Extract the (X, Y) coordinate from the center of the cell holding the provided text.  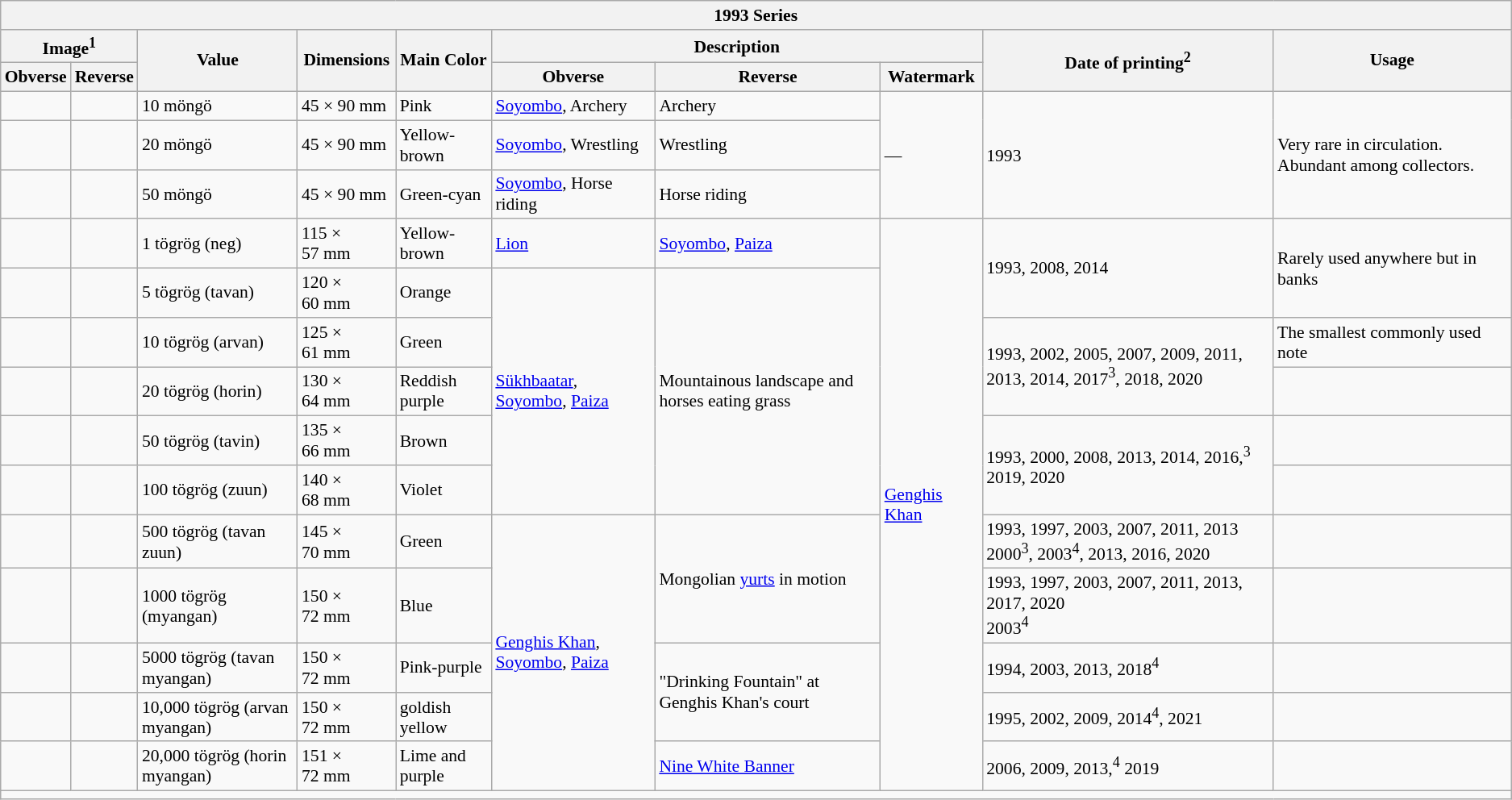
10 tögrög (arvan) (218, 342)
Orange (444, 294)
Description (737, 47)
— (932, 156)
Pink-purple (444, 668)
Value (218, 61)
5 tögrög (tavan) (218, 294)
20 möngö (218, 145)
Usage (1392, 61)
130 × 64 mm (347, 392)
10 möngö (218, 106)
135 × 66 mm (347, 440)
Soyombo, Archery (573, 106)
5000 tögrög (tavan myangan) (218, 668)
Dimensions (347, 61)
Soyombo, Wrestling (573, 145)
Violet (444, 490)
115 × 57 mm (347, 244)
1000 tögrög (myangan) (218, 606)
1995, 2002, 2009, 20144, 2021 (1127, 718)
1994, 2003, 2013, 20184 (1127, 668)
Date of printing2 (1127, 61)
1993, 1997, 2003, 2007, 2011, 201320003, 20034, 2013, 2016, 2020 (1127, 542)
2006, 2009, 2013,4 2019 (1127, 766)
Archery (768, 106)
50 möngö (218, 194)
50 tögrög (tavin) (218, 440)
20 tögrög (horin) (218, 392)
120 × 60 mm (347, 294)
Brown (444, 440)
Pink (444, 106)
1993 Series (756, 15)
Soyombo, Paiza (768, 244)
The smallest commonly used note (1392, 342)
Genghis Khan, Soyombo, Paiza (573, 653)
Watermark (932, 77)
100 tögrög (zuun) (218, 490)
1993, 2000, 2008, 2013, 2014, 2016,3 2019, 2020 (1127, 465)
151 × 72 mm (347, 766)
Image1 (69, 47)
Very rare in circulation. Abundant among collectors. (1392, 156)
1993, 2008, 2014 (1127, 269)
10,000 tögrög (arvan myangan) (218, 718)
Lion (573, 244)
Lime and purple (444, 766)
Genghis Khan (932, 505)
Main Color (444, 61)
Wrestling (768, 145)
Mountainous landscape and horses eating grass (768, 392)
1993 (1127, 156)
Sükhbaatar, Soyombo, Paiza (573, 392)
20,000 tögrög (horin myangan) (218, 766)
1993, 1997, 2003, 2007, 2011, 2013, 2017, 202020034 (1127, 606)
Rarely used anywhere but in banks (1392, 269)
125 × 61 mm (347, 342)
"Drinking Fountain" at Genghis Khan's court (768, 692)
Soyombo, Horse riding (573, 194)
Horse riding (768, 194)
145 × 70 mm (347, 542)
140 × 68 mm (347, 490)
Nine White Banner (768, 766)
1 tögrög (neg) (218, 244)
Blue (444, 606)
Mongolian yurts in motion (768, 579)
500 tögrög (tavan zuun) (218, 542)
Green-cyan (444, 194)
1993, 2002, 2005, 2007, 2009, 2011, 2013, 2014, 20173, 2018, 2020 (1127, 367)
goldish yellow (444, 718)
Reddish purple (444, 392)
